Locate the cell with the specified text and output its [x, y] center coordinate. 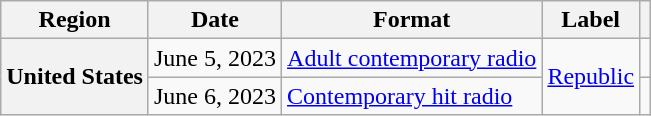
Adult contemporary radio [412, 58]
Format [412, 20]
Contemporary hit radio [412, 96]
Label [591, 20]
June 5, 2023 [214, 58]
Region [75, 20]
United States [75, 77]
Republic [591, 77]
Date [214, 20]
June 6, 2023 [214, 96]
